Detect which cell encompasses the target text, then output its [x, y] center coordinate. 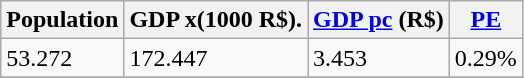
PE [486, 20]
0.29% [486, 58]
Population [62, 20]
53.272 [62, 58]
3.453 [379, 58]
GDP pc (R$) [379, 20]
172.447 [216, 58]
GDP x(1000 R$). [216, 20]
